Return (x, y) of the center of cell containing provided text 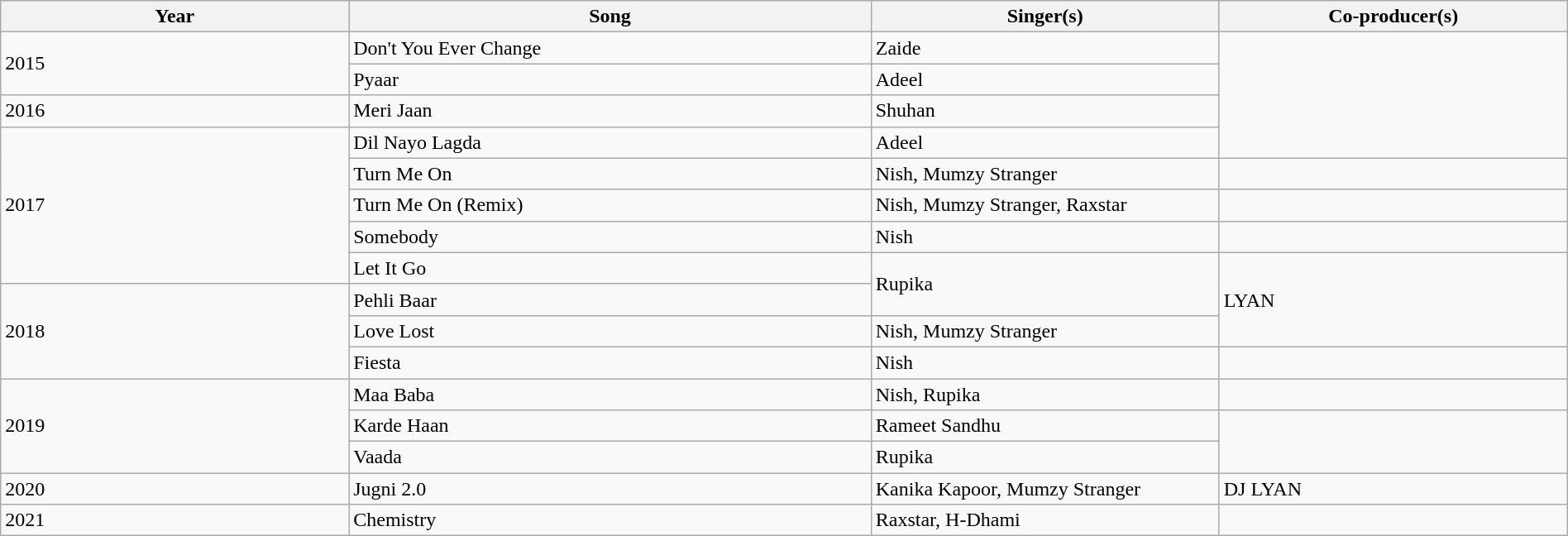
Somebody (610, 237)
Nish, Mumzy Stranger, Raxstar (1045, 205)
Turn Me On (610, 174)
Love Lost (610, 331)
Fiesta (610, 362)
Nish, Rupika (1045, 395)
Maa Baba (610, 395)
Vaada (610, 457)
2015 (175, 64)
Pehli Baar (610, 299)
Pyaar (610, 79)
Raxstar, H-Dhami (1045, 520)
Dil Nayo Lagda (610, 142)
DJ LYAN (1393, 489)
Co-producer(s) (1393, 17)
Chemistry (610, 520)
2016 (175, 111)
Year (175, 17)
Turn Me On (Remix) (610, 205)
Don't You Ever Change (610, 48)
Rameet Sandhu (1045, 426)
Kanika Kapoor, Mumzy Stranger (1045, 489)
Singer(s) (1045, 17)
2019 (175, 426)
Shuhan (1045, 111)
2018 (175, 331)
Zaide (1045, 48)
Meri Jaan (610, 111)
Jugni 2.0 (610, 489)
2017 (175, 205)
Karde Haan (610, 426)
LYAN (1393, 299)
2021 (175, 520)
Song (610, 17)
2020 (175, 489)
Let It Go (610, 268)
